Return the (x, y) coordinate for the center point of the cell that contains the specified text.  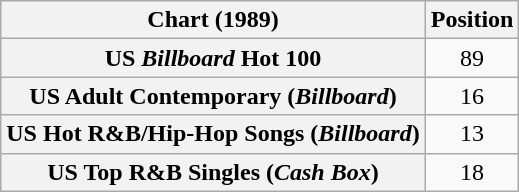
Chart (1989) (213, 20)
US Adult Contemporary (Billboard) (213, 96)
US Hot R&B/Hip-Hop Songs (Billboard) (213, 134)
89 (472, 58)
US Billboard Hot 100 (213, 58)
18 (472, 172)
US Top R&B Singles (Cash Box) (213, 172)
Position (472, 20)
13 (472, 134)
16 (472, 96)
